Identify which cell holds the provided text, then report its [X, Y] central coordinate. 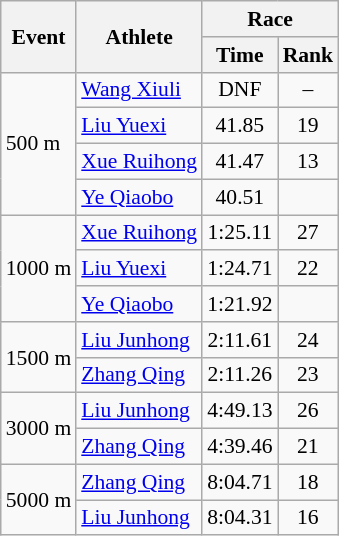
Rank [308, 55]
500 m [38, 143]
16 [308, 518]
3000 m [38, 428]
1:25.11 [240, 233]
23 [308, 375]
41.85 [240, 126]
18 [308, 482]
1:24.71 [240, 269]
DNF [240, 90]
13 [308, 162]
40.51 [240, 197]
2:11.26 [240, 375]
1000 m [38, 268]
27 [308, 233]
Race [270, 19]
8:04.31 [240, 518]
Event [38, 36]
2:11.61 [240, 340]
19 [308, 126]
1:21.92 [240, 304]
24 [308, 340]
41.47 [240, 162]
4:49.13 [240, 411]
26 [308, 411]
22 [308, 269]
Athlete [139, 36]
5000 m [38, 500]
Time [240, 55]
Wang Xiuli [139, 90]
– [308, 90]
4:39.46 [240, 447]
8:04.71 [240, 482]
1500 m [38, 358]
21 [308, 447]
